Determine the (x, y) coordinate at the center of the cell enclosing the given text.  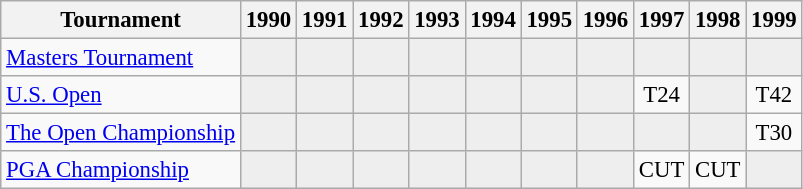
1990 (268, 20)
T42 (774, 95)
Masters Tournament (121, 58)
Tournament (121, 20)
PGA Championship (121, 170)
1994 (493, 20)
1992 (381, 20)
U.S. Open (121, 95)
T24 (661, 95)
1995 (549, 20)
The Open Championship (121, 133)
1993 (437, 20)
1998 (718, 20)
1999 (774, 20)
1996 (605, 20)
1991 (325, 20)
T30 (774, 133)
1997 (661, 20)
